Detect which cell encompasses the target text, then output its [X, Y] center coordinate. 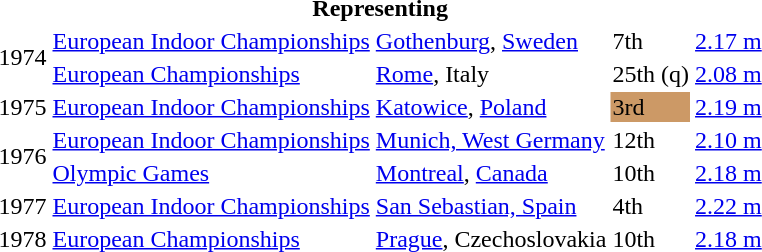
4th [651, 206]
Katowice, Poland [491, 107]
Montreal, Canada [491, 173]
12th [651, 140]
7th [651, 41]
3rd [651, 107]
Munich, West Germany [491, 140]
Rome, Italy [491, 74]
Gothenburg, Sweden [491, 41]
10th [651, 173]
Olympic Games [211, 173]
San Sebastian, Spain [491, 206]
European Championships [211, 74]
25th (q) [651, 74]
